Pinpoint the cell where the given text exists, returning its (X, Y) midpoint coordinate. 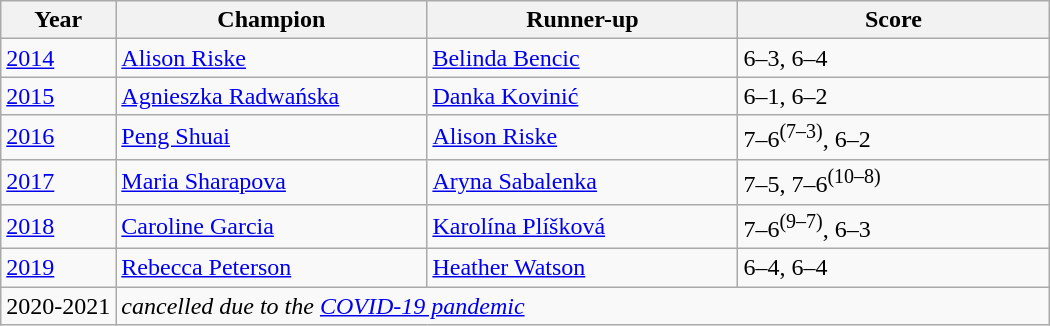
7–6(9–7), 6–3 (894, 226)
7–6(7–3), 6–2 (894, 138)
Score (894, 20)
2019 (58, 268)
2017 (58, 182)
2016 (58, 138)
Rebecca Peterson (272, 268)
2015 (58, 96)
6–3, 6–4 (894, 58)
Aryna Sabalenka (582, 182)
Agnieszka Radwańska (272, 96)
2014 (58, 58)
Year (58, 20)
Peng Shuai (272, 138)
Danka Kovinić (582, 96)
Maria Sharapova (272, 182)
6–4, 6–4 (894, 268)
Heather Watson (582, 268)
2018 (58, 226)
Runner-up (582, 20)
cancelled due to the COVID-19 pandemic (582, 306)
2020-2021 (58, 306)
6–1, 6–2 (894, 96)
Karolína Plíšková (582, 226)
7–5, 7–6(10–8) (894, 182)
Caroline Garcia (272, 226)
Belinda Bencic (582, 58)
Champion (272, 20)
